Provide the [x, y] coordinate of the cell's center where the given text is located.  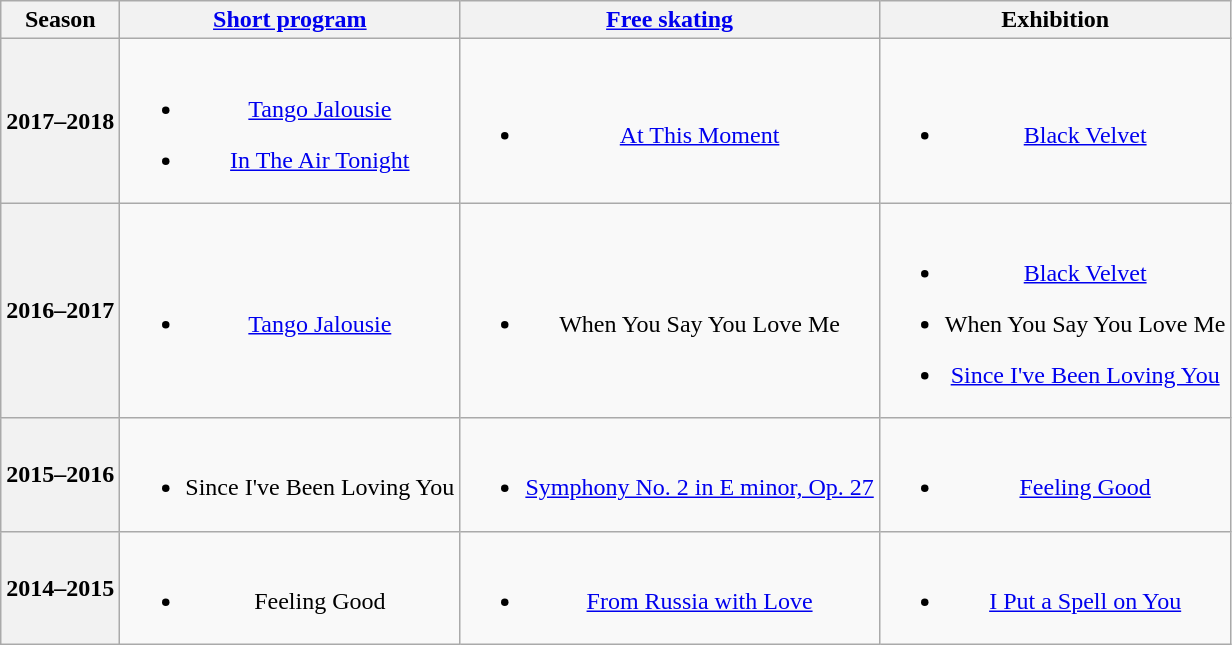
When You Say You Love Me [670, 310]
2017–2018 [60, 121]
Since I've Been Loving You [290, 474]
Black Velvet [1055, 121]
Free skating [670, 20]
Short program [290, 20]
Symphony No. 2 in E minor, Op. 27 [670, 474]
I Put a Spell on You [1055, 588]
At This Moment [670, 121]
Tango Jalousie In The Air Tonight [290, 121]
2015–2016 [60, 474]
Exhibition [1055, 20]
2014–2015 [60, 588]
Tango Jalousie [290, 310]
2016–2017 [60, 310]
Season [60, 20]
Black Velvet When You Say You Love Me Since I've Been Loving You [1055, 310]
From Russia with Love [670, 588]
